Extract the [x, y] coordinate from the center of the cell holding the provided text.  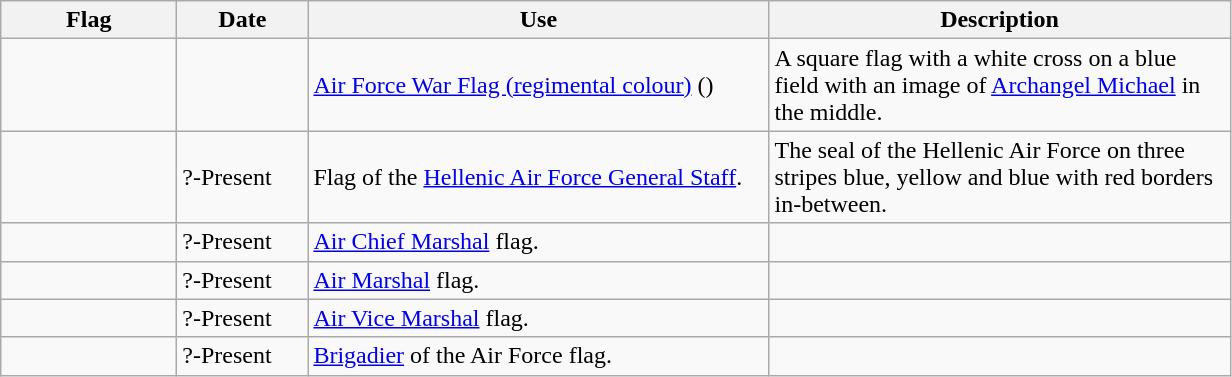
Flag [89, 20]
Date [242, 20]
Description [1000, 20]
Air Vice Marshal flag. [538, 318]
Air Chief Marshal flag. [538, 242]
Flag of the Hellenic Air Force General Staff. [538, 177]
Brigadier of the Air Force flag. [538, 356]
Air Marshal flag. [538, 280]
Air Force War Flag (regimental colour) () [538, 85]
A square flag with a white cross on a blue field with an image of Archangel Michael in the middle. [1000, 85]
The seal of the Hellenic Air Force on three stripes blue, yellow and blue with red borders in-between. [1000, 177]
Use [538, 20]
